Find where the given text appears and provide that cell's center as (x, y) coordinate. 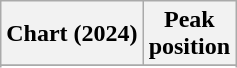
Chart (2024) (72, 34)
Peakposition (189, 34)
